Determine the (x, y) coordinate at the center of the cell enclosing the given text.  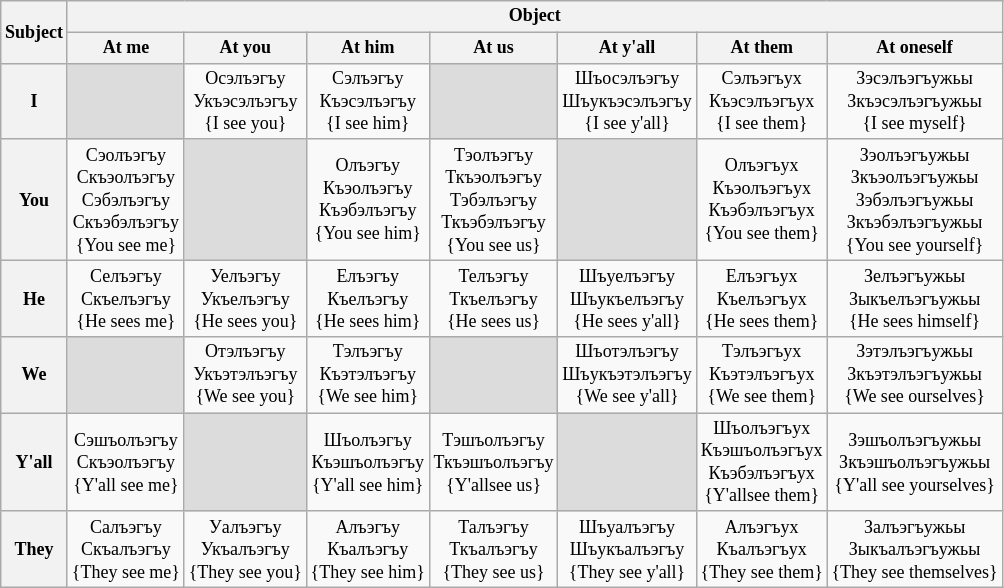
I (34, 101)
ЗэолъэгъужьыЗкъэолъэгъужьыЗэбэлъэгъужьыЗкъэбэлъэгъужьы{You see yourself} (914, 200)
They (34, 549)
УелъэгъуУкъелъэгъу{He sees you} (245, 298)
ОтэлъэгъуУкъэтэлъэгъу{We see you} (245, 375)
ТэшъолъэгъуТкъэшъолъэгъу{Y'allsee us} (494, 462)
ОлъэгъуКъэолъэгъуКъэбэлъэгъу{You see him} (368, 200)
At them (762, 48)
Subject (34, 32)
ЕлъэгъухКъелъэгъух{He sees them} (762, 298)
ЗэтэлъэгъужьыЗкъэтэлъэгъужьы{We see ourselves} (914, 375)
АлъэгъухКъалъэгъух{They see them} (762, 549)
ШъотэлъэгъуШъукъэтэлъэгъу{We see y'all} (627, 375)
ТэлъэгъуКъэтэлъэгъу{We see him} (368, 375)
ТэлъэгъухКъэтэлъэгъух{We see them} (762, 375)
СэолъэгъуСкъэолъэгъуСэбэлъэгъуСкъэбэлъэгъу{You see me} (126, 200)
At oneself (914, 48)
At me (126, 48)
Object (534, 16)
ТалъэгъуТкъалъэгъу{They see us} (494, 549)
ОлъэгъухКъэолъэгъухКъэбэлъэгъух{You see them} (762, 200)
He (34, 298)
At us (494, 48)
ШъуелъэгъуШъукъелъэгъу{He sees y'all} (627, 298)
At you (245, 48)
You (34, 200)
АлъэгъуКъалъэгъу{They see him} (368, 549)
We (34, 375)
УалъэгъуУкъалъэгъу{They see you} (245, 549)
ЗалъэгъужьыЗыкъалъэгъужьы{They see themselves} (914, 549)
СэлъэгъуКъэсэлъэгъу{I see him} (368, 101)
ШъолъэгъухКъэшъолъэгъухКъэбэлъэгъух{Y'allsee them} (762, 462)
ШъосэлъэгъуШъукъэсэлъэгъу{I see y'all} (627, 101)
Y'all (34, 462)
СелъэгъуСкъелъэгъу{He sees me} (126, 298)
СалъэгъуСкъалъэгъу{They see me} (126, 549)
At y'all (627, 48)
ТелъэгъуТкъелъэгъу{He sees us} (494, 298)
ЗелъэгъужьыЗыкъелъэгъужьы{He sees himself} (914, 298)
ЗэшъолъэгъужьыЗкъэшъолъэгъужьы{Y'all see yourselves} (914, 462)
ШъуалъэгъуШъукъалъэгъу{They see y'all} (627, 549)
ЗэсэлъэгъужьыЗкъэсэлъэгъужьы{I see myself} (914, 101)
ТэолъэгъуТкъэолъэгъуТэбэлъэгъуТкъэбэлъэгъу{You see us} (494, 200)
ОсэлъэгъуУкъэсэлъэгъу{I see you} (245, 101)
ШъолъэгъуКъэшъолъэгъу{Y'all see him} (368, 462)
ЕлъэгъуКъелъэгъу{He sees him} (368, 298)
СэлъэгъухКъэсэлъэгъух{I see them} (762, 101)
At him (368, 48)
СэшъолъэгъуСкъэолъэгъу{Y'all see me} (126, 462)
